Pinpoint the cell where the given text exists, returning its [X, Y] midpoint coordinate. 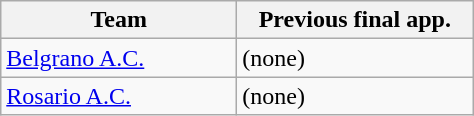
Previous final app. [355, 20]
Belgrano A.C. [119, 58]
Rosario A.C. [119, 96]
Team [119, 20]
